Find where the given text appears and provide that cell's center as (X, Y) coordinate. 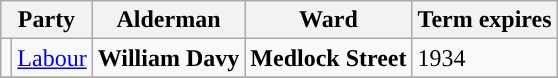
Medlock Street (328, 58)
William Davy (168, 58)
Labour (52, 58)
1934 (484, 58)
Alderman (168, 20)
Ward (328, 20)
Term expires (484, 20)
Party (46, 20)
